Determine the [x, y] coordinate at the center of the cell enclosing the given text.  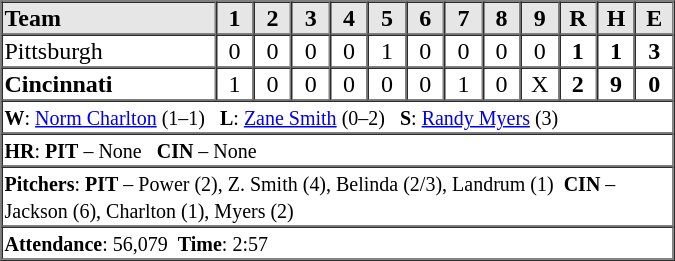
5 [387, 18]
W: Norm Charlton (1–1) L: Zane Smith (0–2) S: Randy Myers (3) [338, 116]
R [578, 18]
7 [463, 18]
Pittsburgh [109, 50]
H [616, 18]
6 [425, 18]
Cincinnati [109, 84]
E [654, 18]
X [540, 84]
HR: PIT – None CIN – None [338, 150]
8 [501, 18]
Team [109, 18]
4 [349, 18]
Attendance: 56,079 Time: 2:57 [338, 242]
Pitchers: PIT – Power (2), Z. Smith (4), Belinda (2/3), Landrum (1) CIN – Jackson (6), Charlton (1), Myers (2) [338, 196]
